Identify which cell holds the provided text, then report its (x, y) central coordinate. 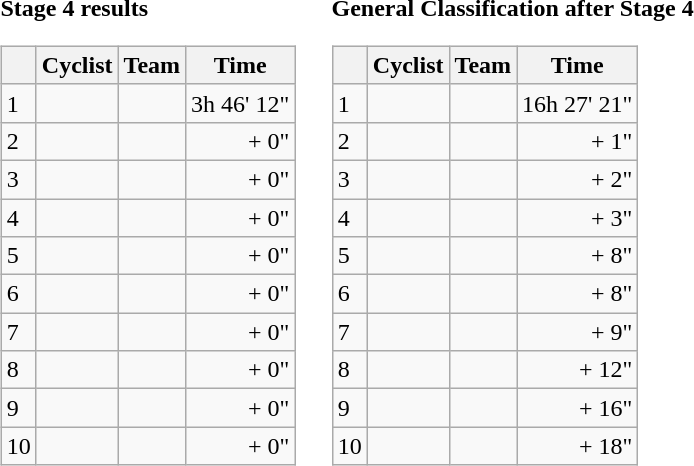
+ 1" (578, 141)
+ 18" (578, 446)
+ 16" (578, 408)
+ 2" (578, 179)
+ 9" (578, 332)
+ 12" (578, 370)
+ 3" (578, 217)
3h 46' 12" (240, 103)
16h 27' 21" (578, 103)
